Return [x, y] of the center of cell containing provided text 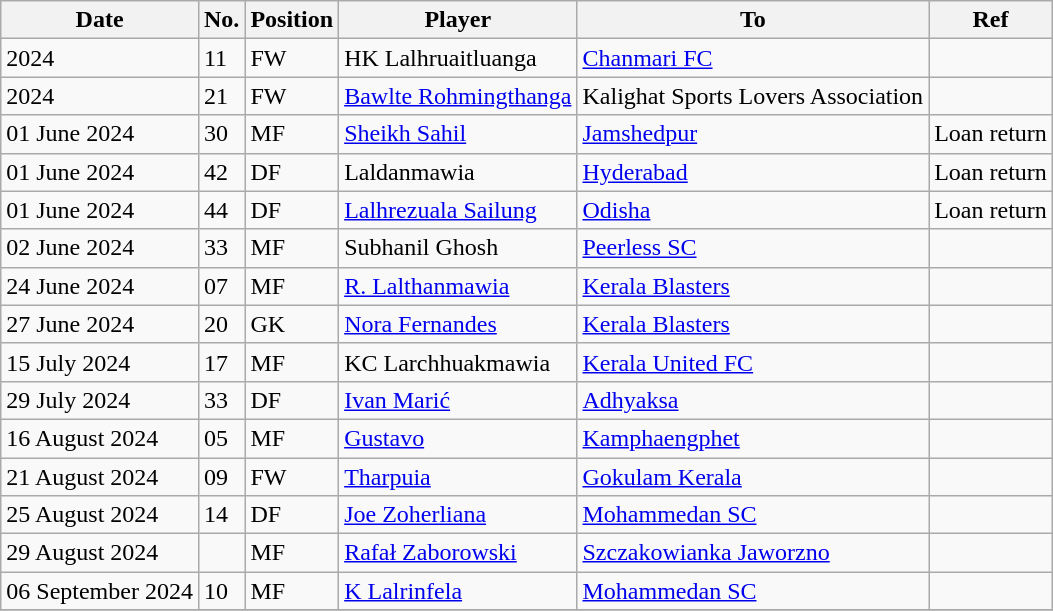
HK Lalhruaitluanga [458, 58]
21 August 2024 [100, 477]
Date [100, 20]
Odisha [753, 210]
Sheikh Sahil [458, 134]
Kalighat Sports Lovers Association [753, 96]
14 [221, 515]
44 [221, 210]
06 September 2024 [100, 591]
Chanmari FC [753, 58]
02 June 2024 [100, 248]
Player [458, 20]
17 [221, 362]
15 July 2024 [100, 362]
Joe Zoherliana [458, 515]
21 [221, 96]
Ivan Marić [458, 400]
Subhanil Ghosh [458, 248]
Peerless SC [753, 248]
24 June 2024 [100, 286]
Position [292, 20]
29 August 2024 [100, 553]
29 July 2024 [100, 400]
K Lalrinfela [458, 591]
20 [221, 324]
Rafał Zaborowski [458, 553]
30 [221, 134]
05 [221, 438]
To [753, 20]
27 June 2024 [100, 324]
Adhyaksa [753, 400]
Ref [991, 20]
Lalhrezuala Sailung [458, 210]
11 [221, 58]
R. Lalthanmawia [458, 286]
07 [221, 286]
42 [221, 172]
Gustavo [458, 438]
16 August 2024 [100, 438]
GK [292, 324]
Laldanmawia [458, 172]
No. [221, 20]
25 August 2024 [100, 515]
10 [221, 591]
Kamphaengphet [753, 438]
Jamshedpur [753, 134]
Gokulam Kerala [753, 477]
Nora Fernandes [458, 324]
Szczakowianka Jaworzno [753, 553]
Bawlte Rohmingthanga [458, 96]
09 [221, 477]
Kerala United FC [753, 362]
KC Larchhuakmawia [458, 362]
Hyderabad [753, 172]
Tharpuia [458, 477]
